Search for the cell housing the specified text and yield its [x, y] center coordinate. 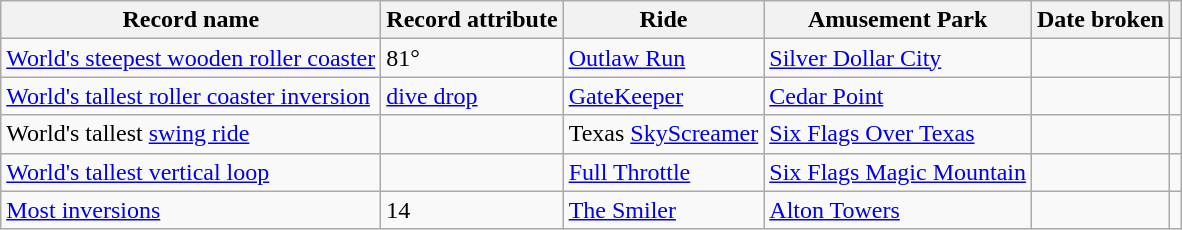
Six Flags Magic Mountain [898, 172]
81° [472, 58]
World's tallest vertical loop [191, 172]
Cedar Point [898, 96]
Date broken [1101, 20]
World's steepest wooden roller coaster [191, 58]
Texas SkyScreamer [664, 134]
World's tallest roller coaster inversion [191, 96]
GateKeeper [664, 96]
Alton Towers [898, 210]
Record attribute [472, 20]
14 [472, 210]
Six Flags Over Texas [898, 134]
Most inversions [191, 210]
Ride [664, 20]
Full Throttle [664, 172]
dive drop [472, 96]
Record name [191, 20]
Amusement Park [898, 20]
The Smiler [664, 210]
World's tallest swing ride [191, 134]
Silver Dollar City [898, 58]
Outlaw Run [664, 58]
